Scan for the cell matching the given text and deliver its (x, y) coordinate at center. 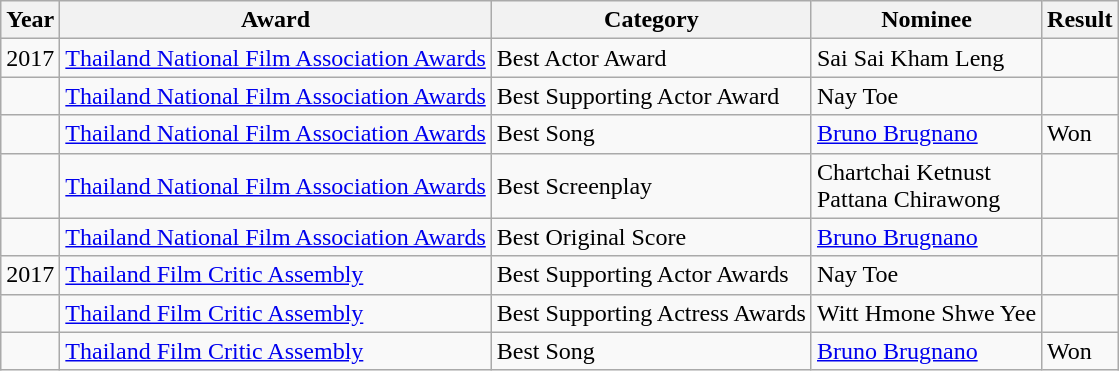
Witt Hmone Shwe Yee (926, 313)
Sai Sai Kham Leng (926, 58)
Best Actor Award (651, 58)
Year (30, 20)
Best Supporting Actor Award (651, 96)
Nominee (926, 20)
Best Supporting Actor Awards (651, 275)
Award (276, 20)
Best Original Score (651, 237)
Best Screenplay (651, 186)
Chartchai KetnustPattana Chirawong (926, 186)
Result (1080, 20)
Category (651, 20)
Best Supporting Actress Awards (651, 313)
